Capture the cell that displays the provided text and extract its [x, y] central coordinate. 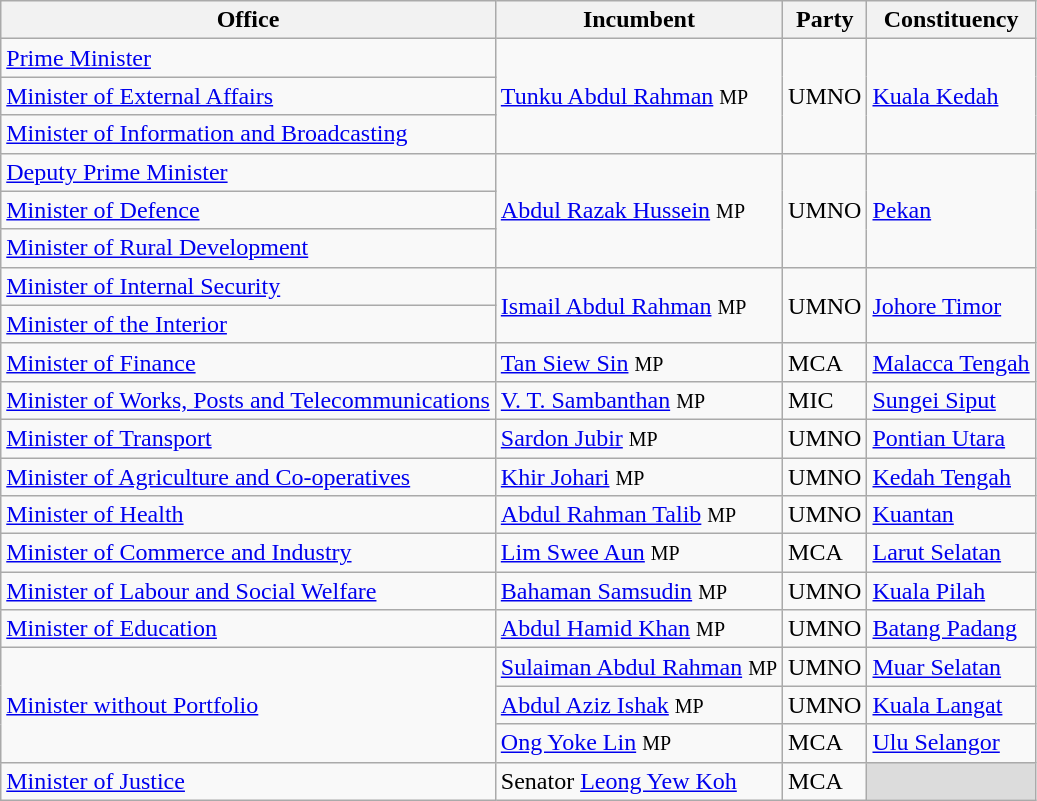
Tan Siew Sin MP [638, 362]
Ong Yoke Lin MP [638, 743]
Abdul Rahman Talib MP [638, 515]
Lim Swee Aun MP [638, 553]
Kuala Kedah [951, 96]
Muar Selatan [951, 667]
Kuala Pilah [951, 591]
Office [248, 20]
Batang Padang [951, 629]
Minister of Commerce and Industry [248, 553]
Abdul Aziz Ishak MP [638, 705]
MIC [825, 400]
Kuala Langat [951, 705]
Minister of Defence [248, 210]
Party [825, 20]
Minister of Labour and Social Welfare [248, 591]
Incumbent [638, 20]
Kuantan [951, 515]
Johore Timor [951, 305]
Ismail Abdul Rahman MP [638, 305]
Constituency [951, 20]
Minister of Information and Broadcasting [248, 134]
Abdul Razak Hussein MP [638, 210]
Minister of Rural Development [248, 248]
Minister of Health [248, 515]
Minister of External Affairs [248, 96]
Prime Minister [248, 58]
Deputy Prime Minister [248, 172]
Minister without Portfolio [248, 705]
Malacca Tengah [951, 362]
Minister of Internal Security [248, 286]
Larut Selatan [951, 553]
Minister of Education [248, 629]
Minister of Agriculture and Co-operatives [248, 477]
Kedah Tengah [951, 477]
Ulu Selangor [951, 743]
Sardon Jubir MP [638, 438]
Sungei Siput [951, 400]
Minister of Works, Posts and Telecommunications [248, 400]
Minister of Finance [248, 362]
V. T. Sambanthan MP [638, 400]
Pontian Utara [951, 438]
Sulaiman Abdul Rahman MP [638, 667]
Bahaman Samsudin MP [638, 591]
Tunku Abdul Rahman MP [638, 96]
Minister of Transport [248, 438]
Khir Johari MP [638, 477]
Minister of the Interior [248, 324]
Abdul Hamid Khan MP [638, 629]
Minister of Justice [248, 781]
Pekan [951, 210]
Senator Leong Yew Koh [638, 781]
